Find where the given text appears and provide that cell's center as [x, y] coordinate. 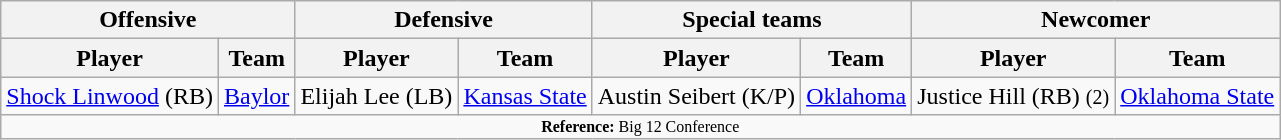
Defensive [444, 20]
Baylor [256, 96]
Oklahoma [856, 96]
Austin Seibert (K/P) [696, 96]
Kansas State [525, 96]
Oklahoma State [1198, 96]
Newcomer [1096, 20]
Justice Hill (RB) (2) [1014, 96]
Elijah Lee (LB) [376, 96]
Shock Linwood (RB) [110, 96]
Special teams [752, 20]
Reference: Big 12 Conference [640, 127]
Offensive [148, 20]
